Detect which cell encompasses the target text, then output its [x, y] center coordinate. 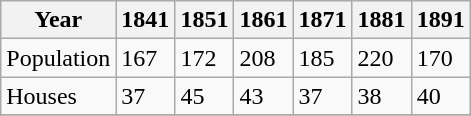
45 [204, 96]
220 [382, 58]
Population [58, 58]
1861 [264, 20]
43 [264, 96]
1871 [322, 20]
40 [440, 96]
185 [322, 58]
1881 [382, 20]
208 [264, 58]
38 [382, 96]
167 [146, 58]
1891 [440, 20]
Houses [58, 96]
172 [204, 58]
170 [440, 58]
1851 [204, 20]
Year [58, 20]
1841 [146, 20]
